Locate the cell with the specified text and output its (x, y) center coordinate. 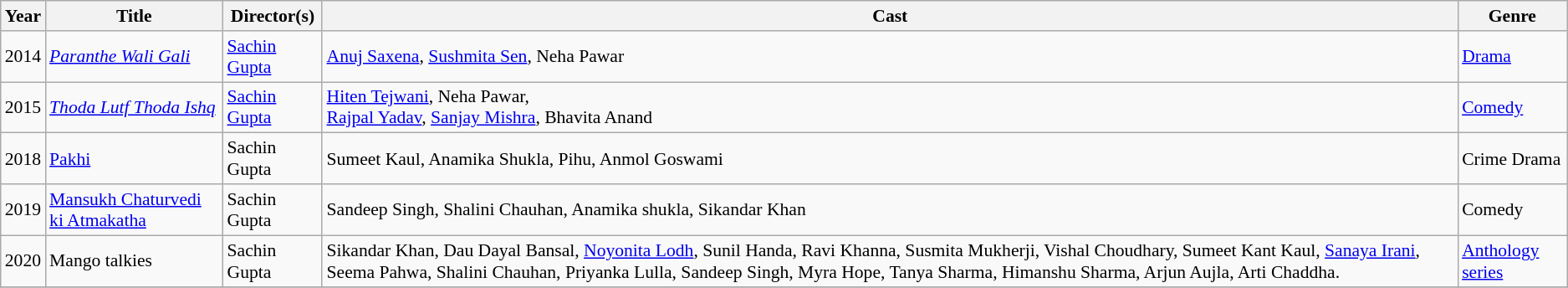
Anuj Saxena, Sushmita Sen, Neha Pawar (890, 57)
Mango talkies (134, 261)
Director(s) (273, 16)
Thoda Lutf Thoda Ishq (134, 107)
Sandeep Singh, Shalini Chauhan, Anamika shukla, Sikandar Khan (890, 209)
Year (23, 16)
2015 (23, 107)
Pakhi (134, 159)
Genre (1512, 16)
Title (134, 16)
Drama (1512, 57)
Mansukh Chaturvedi ki Atmakatha (134, 209)
2019 (23, 209)
Paranthe Wali Gali (134, 57)
Cast (890, 16)
Crime Drama (1512, 159)
2018 (23, 159)
Hiten Tejwani, Neha Pawar,Rajpal Yadav, Sanjay Mishra, Bhavita Anand (890, 107)
2014 (23, 57)
Sumeet Kaul, Anamika Shukla, Pihu, Anmol Goswami (890, 159)
2020 (23, 261)
Anthology series (1512, 261)
